Return the (X, Y) coordinate for the center point of the cell that contains the specified text.  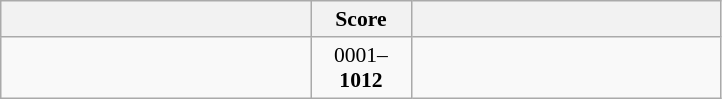
0001–1012 (361, 68)
Score (361, 19)
